Find where the given text appears and provide that cell's center as [x, y] coordinate. 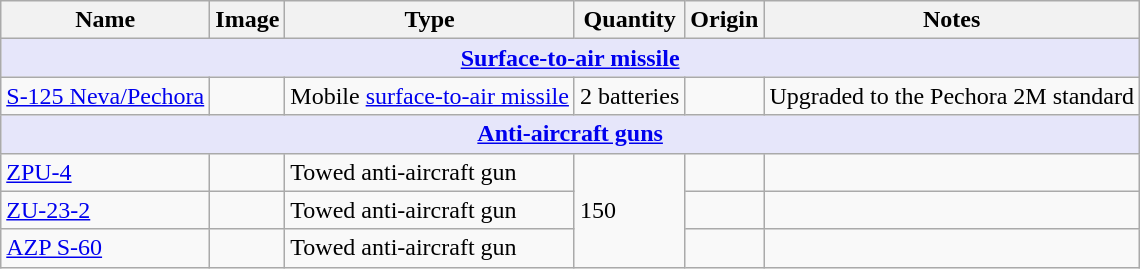
2 batteries [629, 96]
S-125 Neva/Pechora [106, 96]
AZP S-60 [106, 248]
Origin [724, 20]
Name [106, 20]
Notes [952, 20]
Anti-aircraft guns [570, 134]
Mobile surface-to-air missile [430, 96]
ZPU-4 [106, 172]
Quantity [629, 20]
150 [629, 210]
ZU-23-2 [106, 210]
Image [248, 20]
Surface-to-air missile [570, 58]
Type [430, 20]
Upgraded to the Pechora 2M standard [952, 96]
